Pinpoint the cell where the given text exists, returning its [x, y] midpoint coordinate. 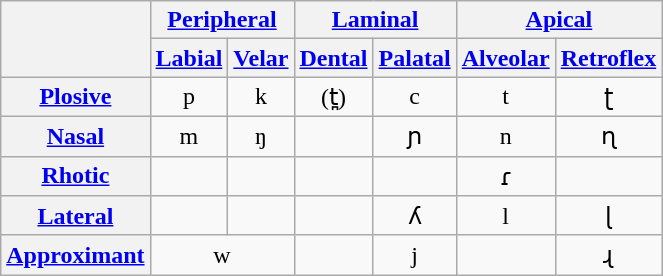
Alveolar [506, 58]
c [414, 97]
Plosive [76, 97]
p [189, 97]
Peripheral [222, 20]
ɳ [608, 136]
Retroflex [608, 58]
Apical [559, 20]
ʈ [608, 97]
ʎ [414, 216]
k [261, 97]
ɾ [506, 176]
ɲ [414, 136]
Laminal [375, 20]
Velar [261, 58]
(t̪) [334, 97]
ŋ [261, 136]
t [506, 97]
ɻ [608, 255]
ɭ [608, 216]
Lateral [76, 216]
j [414, 255]
Dental [334, 58]
Palatal [414, 58]
l [506, 216]
w [222, 255]
m [189, 136]
Labial [189, 58]
Rhotic [76, 176]
Approximant [76, 255]
Nasal [76, 136]
n [506, 136]
